Locate the cell with the specified text and output its [X, Y] center coordinate. 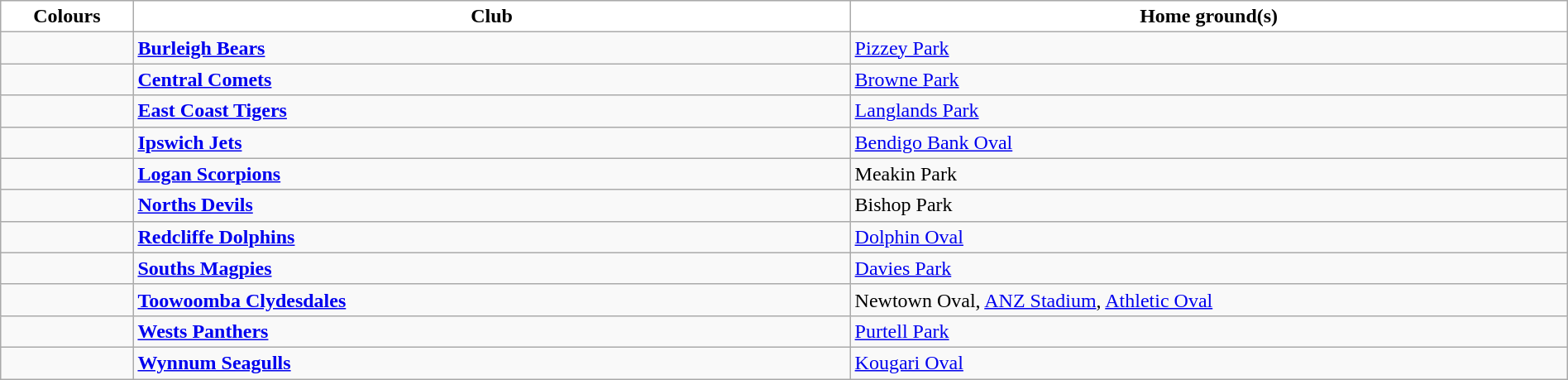
East Coast Tigers [491, 111]
Ipswich Jets [491, 142]
Club [491, 17]
Kougari Oval [1209, 363]
Purtell Park [1209, 331]
Toowoomba Clydesdales [491, 300]
Davies Park [1209, 268]
Bendigo Bank Oval [1209, 142]
Colours [67, 17]
Dolphin Oval [1209, 237]
Newtown Oval, ANZ Stadium, Athletic Oval [1209, 300]
Home ground(s) [1209, 17]
Browne Park [1209, 79]
Pizzey Park [1209, 48]
Norths Devils [491, 205]
Redcliffe Dolphins [491, 237]
Logan Scorpions [491, 174]
Wests Panthers [491, 331]
Souths Magpies [491, 268]
Meakin Park [1209, 174]
Bishop Park [1209, 205]
Central Comets [491, 79]
Burleigh Bears [491, 48]
Langlands Park [1209, 111]
Wynnum Seagulls [491, 363]
